From the cell containing the given text, extract its center point as [X, Y] coordinate. 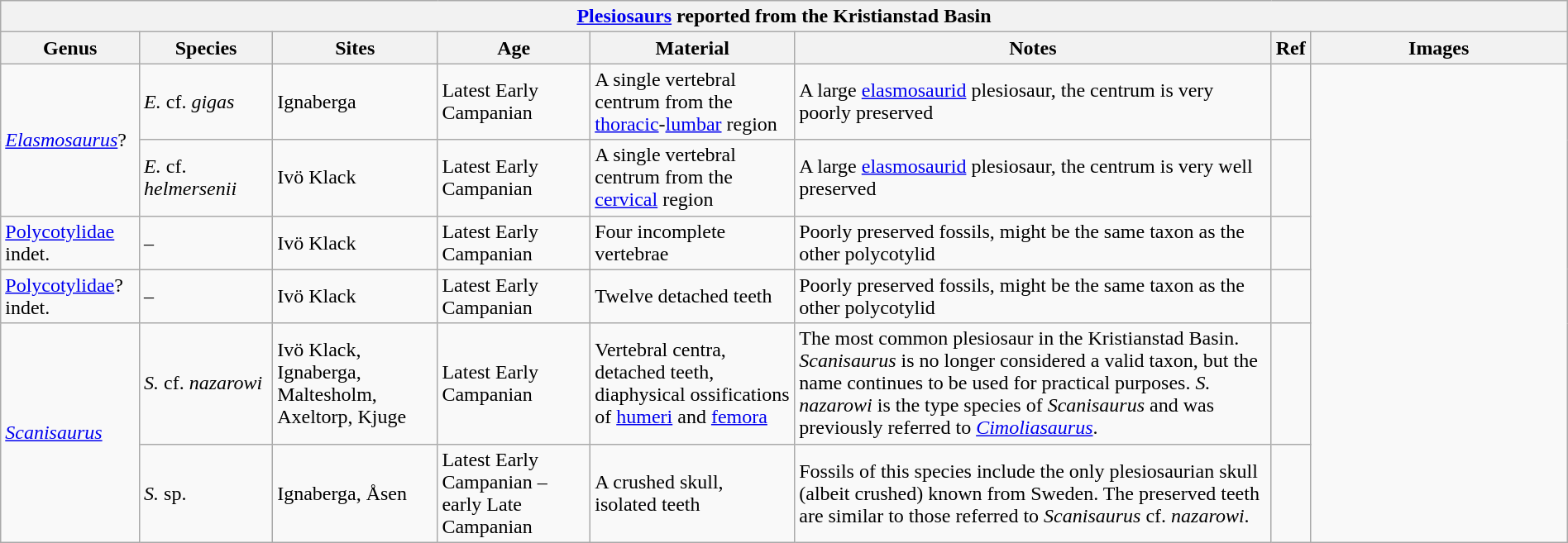
A single vertebral centrum from the thoracic-lumbar region [693, 102]
Ivö Klack, Ignaberga, Maltesholm, Axeltorp, Kjuge [356, 383]
Species [207, 48]
A large elasmosaurid plesiosaur, the centrum is very poorly preserved [1033, 102]
E. cf. helmersenii [207, 178]
Images [1439, 48]
Vertebral centra, detached teeth, diaphysical ossifications of humeri and femora [693, 383]
Ignaberga, Åsen [356, 493]
Genus [70, 48]
Plesiosaurs reported from the Kristianstad Basin [784, 17]
A large elasmosaurid plesiosaur, the centrum is very well preserved [1033, 178]
E. cf. gigas [207, 102]
Four incomplete vertebrae [693, 243]
Ref [1290, 48]
Sites [356, 48]
Polycotylidae indet. [70, 243]
Latest Early Campanian – early Late Campanian [514, 493]
Elasmosaurus? [70, 140]
Scanisaurus [70, 433]
Material [693, 48]
Age [514, 48]
Polycotylidae? indet. [70, 296]
S. cf. nazarowi [207, 383]
Notes [1033, 48]
A crushed skull, isolated teeth [693, 493]
A single vertebral centrum from the cervical region [693, 178]
Twelve detached teeth [693, 296]
S. sp. [207, 493]
Ignaberga [356, 102]
